For the text-containing cell, return its midpoint in (x, y) coordinate format. 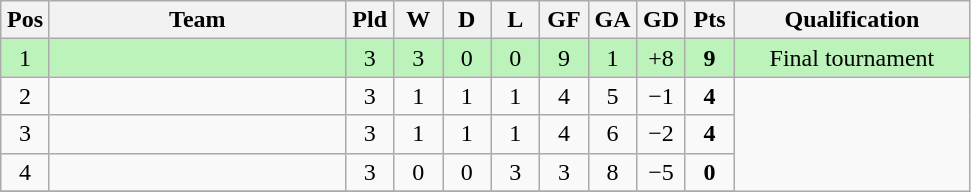
Qualification (852, 20)
2 (26, 96)
−2 (662, 134)
W (418, 20)
D (466, 20)
Pts (710, 20)
GA (612, 20)
Final tournament (852, 58)
5 (612, 96)
−1 (662, 96)
Pld (370, 20)
GD (662, 20)
Team (197, 20)
L (516, 20)
+8 (662, 58)
−5 (662, 172)
GF (564, 20)
8 (612, 172)
6 (612, 134)
Pos (26, 20)
